Identify which cell holds the provided text, then report its (X, Y) central coordinate. 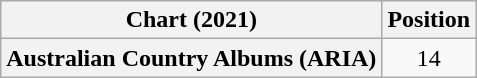
Australian Country Albums (ARIA) (192, 58)
14 (429, 58)
Position (429, 20)
Chart (2021) (192, 20)
